Return [x, y] of the center of cell containing provided text 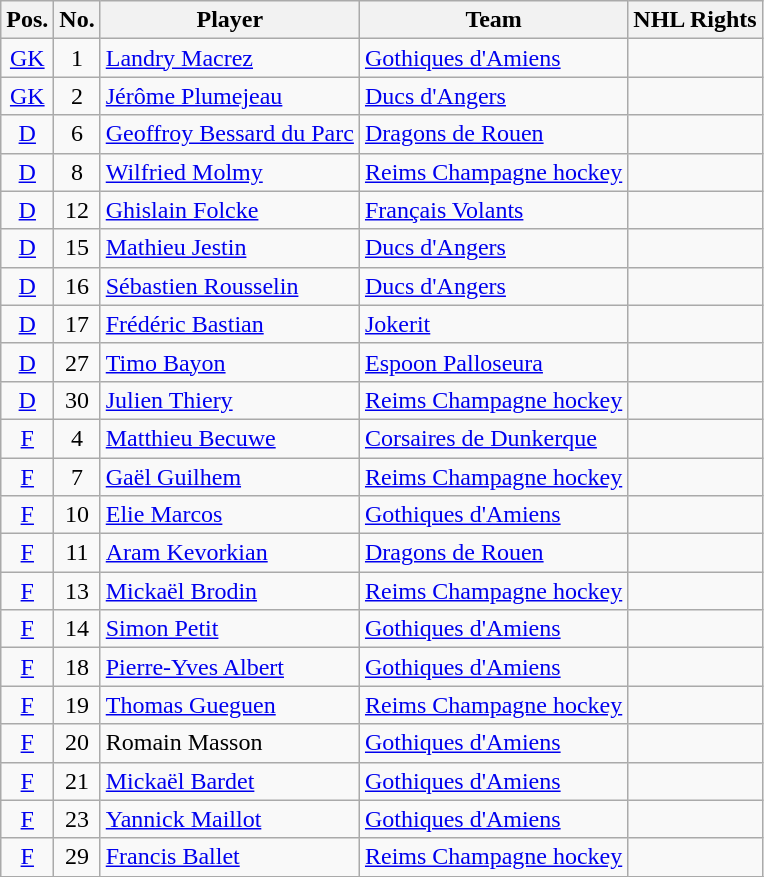
Ghislain Folcke [230, 210]
18 [77, 667]
Thomas Gueguen [230, 705]
Sébastien Rousselin [230, 286]
Julien Thiery [230, 400]
16 [77, 286]
19 [77, 705]
12 [77, 210]
2 [77, 96]
10 [77, 515]
11 [77, 553]
Matthieu Becuwe [230, 438]
21 [77, 781]
6 [77, 134]
Pos. [28, 20]
Yannick Maillot [230, 819]
Mathieu Jestin [230, 248]
23 [77, 819]
Jérôme Plumejeau [230, 96]
Timo Bayon [230, 362]
Mickaël Brodin [230, 591]
Landry Macrez [230, 58]
4 [77, 438]
Aram Kevorkian [230, 553]
7 [77, 477]
Simon Petit [230, 629]
27 [77, 362]
Elie Marcos [230, 515]
Gaël Guilhem [230, 477]
Romain Masson [230, 743]
13 [77, 591]
Mickaël Bardet [230, 781]
Frédéric Bastian [230, 324]
Jokerit [493, 324]
29 [77, 857]
Team [493, 20]
Espoon Palloseura [493, 362]
Francis Ballet [230, 857]
1 [77, 58]
Wilfried Molmy [230, 172]
17 [77, 324]
30 [77, 400]
Corsaires de Dunkerque [493, 438]
NHL Rights [695, 20]
8 [77, 172]
14 [77, 629]
Pierre-Yves Albert [230, 667]
Français Volants [493, 210]
No. [77, 20]
Player [230, 20]
Geoffroy Bessard du Parc [230, 134]
20 [77, 743]
15 [77, 248]
